Identify which cell holds the provided text, then report its (X, Y) central coordinate. 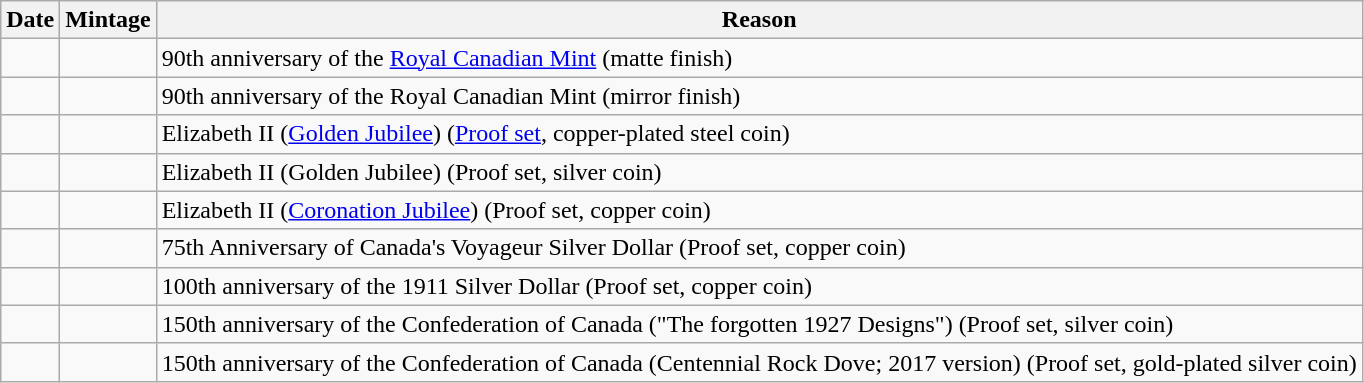
100th anniversary of the 1911 Silver Dollar (Proof set, copper coin) (759, 286)
150th anniversary of the Confederation of Canada (Centennial Rock Dove; 2017 version) (Proof set, gold-plated silver coin) (759, 362)
75th Anniversary of Canada's Voyageur Silver Dollar (Proof set, copper coin) (759, 248)
Reason (759, 20)
Date (30, 20)
150th anniversary of the Confederation of Canada ("The forgotten 1927 Designs") (Proof set, silver coin) (759, 324)
Mintage (108, 20)
90th anniversary of the Royal Canadian Mint (matte finish) (759, 58)
Elizabeth II (Golden Jubilee) (Proof set, copper-plated steel coin) (759, 134)
Elizabeth II (Coronation Jubilee) (Proof set, copper coin) (759, 210)
90th anniversary of the Royal Canadian Mint (mirror finish) (759, 96)
Elizabeth II (Golden Jubilee) (Proof set, silver coin) (759, 172)
